Return the [x, y] coordinate for the center point of the cell that contains the specified text.  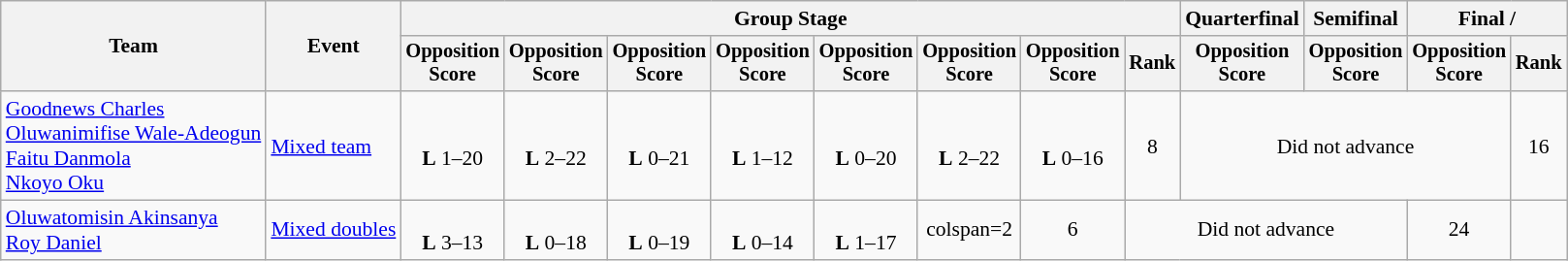
Mixed team [334, 146]
Quarterfinal [1242, 18]
Team [134, 47]
16 [1539, 146]
L 0–21 [659, 146]
Event [334, 47]
Group Stage [790, 18]
L 1–20 [452, 146]
6 [1072, 231]
L 0–20 [867, 146]
L 0–18 [557, 231]
L 0–14 [762, 231]
L 1–12 [762, 146]
Final / [1487, 18]
Goodnews CharlesOluwanimifise Wale-AdeogunFaitu DanmolaNkoyo Oku [134, 146]
L 0–16 [1072, 146]
Mixed doubles [334, 231]
colspan=2 [970, 231]
8 [1153, 146]
Oluwatomisin AkinsanyaRoy Daniel [134, 231]
L 3–13 [452, 231]
L 1–17 [867, 231]
L 0–19 [659, 231]
24 [1458, 231]
Semifinal [1356, 18]
